Return [x, y] of the center of cell containing provided text 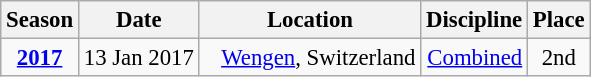
Combined [474, 58]
Date [138, 20]
13 Jan 2017 [138, 58]
Discipline [474, 20]
Wengen, Switzerland [310, 58]
Place [559, 20]
Season [40, 20]
2017 [40, 58]
Location [310, 20]
2nd [559, 58]
